Output the (x, y) coordinate of the center of the cell containing the given text.  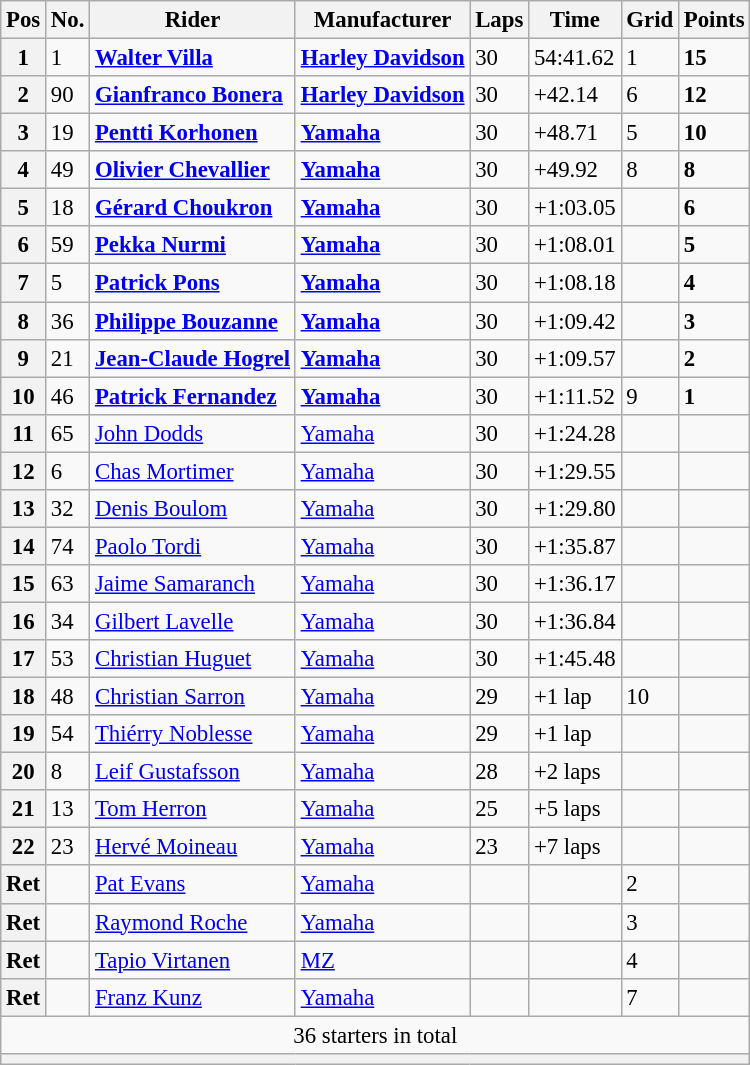
49 (68, 170)
54:41.62 (575, 58)
25 (500, 809)
+48.71 (575, 133)
20 (24, 772)
Walter Villa (193, 58)
+1:11.52 (575, 396)
14 (24, 546)
Grid (650, 20)
Jaime Samaranch (193, 584)
John Dodds (193, 433)
MZ (382, 960)
54 (68, 734)
Tapio Virtanen (193, 960)
+1:03.05 (575, 208)
+1:09.42 (575, 321)
48 (68, 697)
+1:08.18 (575, 283)
53 (68, 659)
+1:24.28 (575, 433)
Christian Huguet (193, 659)
Rider (193, 20)
Chas Mortimer (193, 471)
Denis Boulom (193, 509)
65 (68, 433)
32 (68, 509)
Christian Sarron (193, 697)
16 (24, 621)
Pekka Nurmi (193, 245)
36 (68, 321)
11 (24, 433)
Manufacturer (382, 20)
+49.92 (575, 170)
+1:36.84 (575, 621)
+1:08.01 (575, 245)
Gilbert Lavelle (193, 621)
+42.14 (575, 95)
Raymond Roche (193, 922)
+1:29.55 (575, 471)
22 (24, 847)
+1:36.17 (575, 584)
Gérard Choukron (193, 208)
90 (68, 95)
28 (500, 772)
+5 laps (575, 809)
Pentti Korhonen (193, 133)
Patrick Fernandez (193, 396)
Franz Kunz (193, 997)
34 (68, 621)
Tom Herron (193, 809)
Pat Evans (193, 885)
63 (68, 584)
46 (68, 396)
Olivier Chevallier (193, 170)
+1:45.48 (575, 659)
74 (68, 546)
Jean-Claude Hogrel (193, 358)
17 (24, 659)
Laps (500, 20)
Thiérry Noblesse (193, 734)
Hervé Moineau (193, 847)
Philippe Bouzanne (193, 321)
+2 laps (575, 772)
59 (68, 245)
No. (68, 20)
+7 laps (575, 847)
Gianfranco Bonera (193, 95)
+1:35.87 (575, 546)
Pos (24, 20)
Patrick Pons (193, 283)
Leif Gustafsson (193, 772)
+1:29.80 (575, 509)
Time (575, 20)
+1:09.57 (575, 358)
Paolo Tordi (193, 546)
Points (714, 20)
36 starters in total (376, 1035)
